Search for the cell housing the specified text and yield its (X, Y) center coordinate. 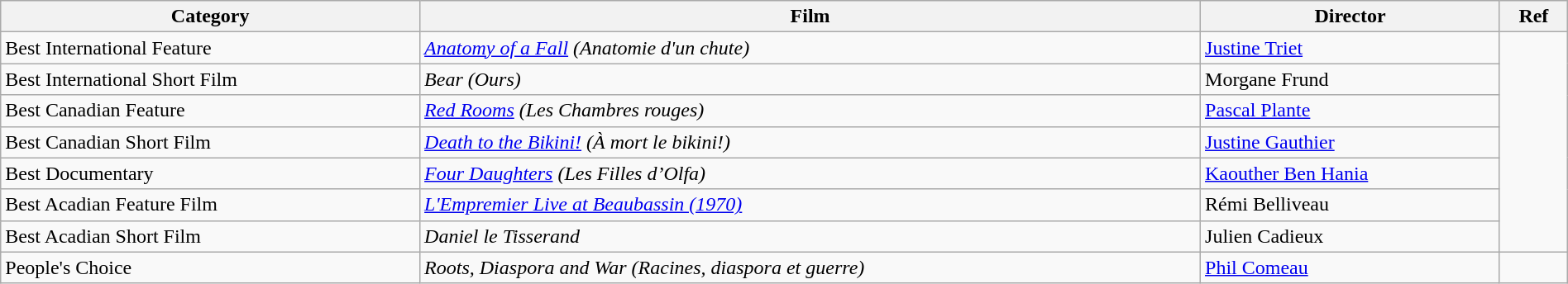
Rémi Belliveau (1350, 205)
Red Rooms (Les Chambres rouges) (810, 111)
L'Empremier Live at Beaubassin (1970) (810, 205)
Roots, Diaspora and War (Racines, diaspora et guerre) (810, 267)
Phil Comeau (1350, 267)
Best Acadian Short Film (210, 236)
Ref (1533, 17)
Four Daughters (Les Filles d’Olfa) (810, 173)
Daniel le Tisserand (810, 236)
Justine Gauthier (1350, 142)
Justine Triet (1350, 48)
Director (1350, 17)
Category (210, 17)
Morgane Frund (1350, 79)
Best International Feature (210, 48)
Julien Cadieux (1350, 236)
Anatomy of a Fall (Anatomie d'un chute) (810, 48)
Best Documentary (210, 173)
Best International Short Film (210, 79)
Film (810, 17)
People's Choice (210, 267)
Best Canadian Feature (210, 111)
Best Canadian Short Film (210, 142)
Death to the Bikini! (À mort le bikini!) (810, 142)
Bear (Ours) (810, 79)
Kaouther Ben Hania (1350, 173)
Best Acadian Feature Film (210, 205)
Pascal Plante (1350, 111)
